Search for the cell housing the specified text and yield its (x, y) center coordinate. 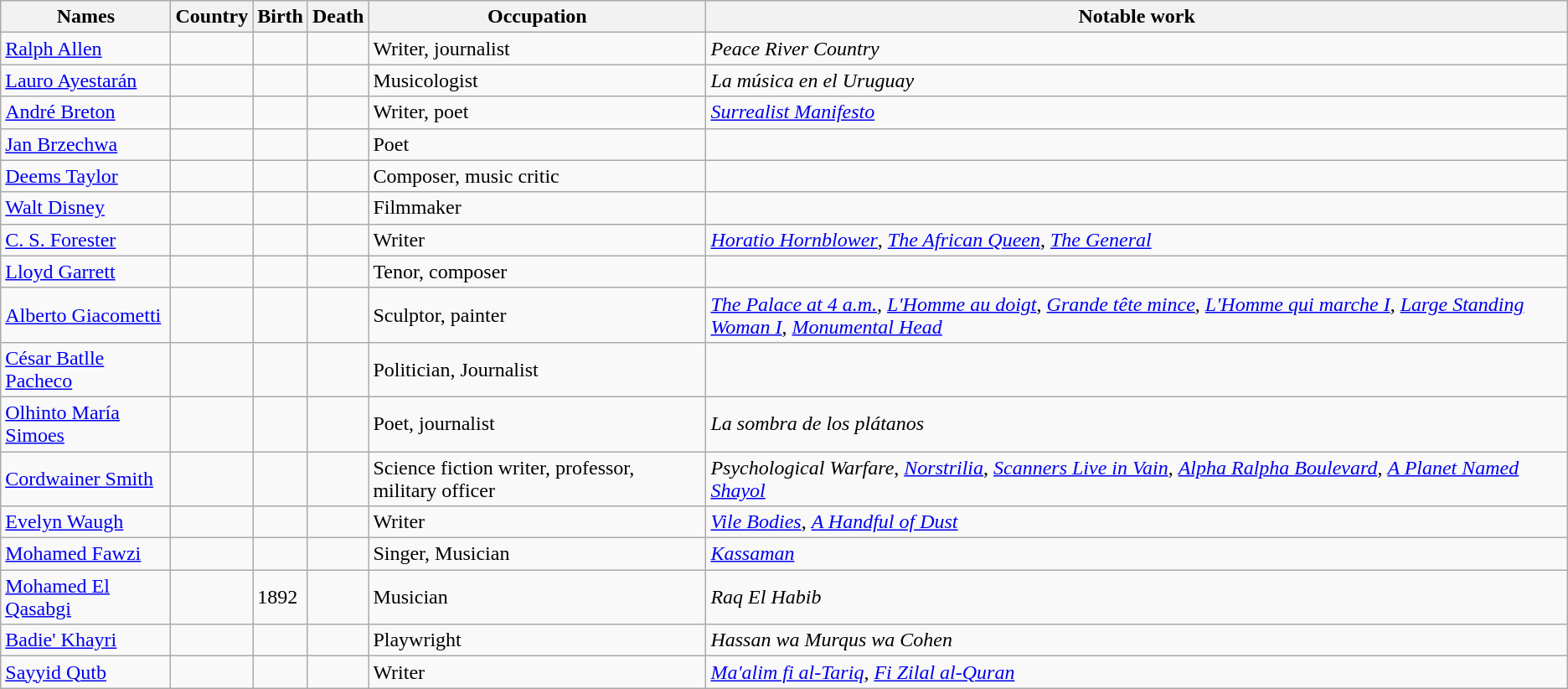
Ma'alim fi al-Tariq, Fi Zilal al-Quran (1137, 672)
Kassaman (1137, 554)
Evelyn Waugh (85, 522)
Raq El Habib (1137, 597)
Writer, poet (538, 112)
Ralph Allen (85, 49)
Notable work (1137, 17)
Sayyid Qutb (85, 672)
Vile Bodies, A Handful of Dust (1137, 522)
Tenor, composer (538, 272)
Singer, Musician (538, 554)
Peace River Country (1137, 49)
Science fiction writer, professor, military officer (538, 478)
Filmmaker (538, 208)
Musician (538, 597)
Sculptor, painter (538, 315)
Lauro Ayestarán (85, 80)
Badie' Khayri (85, 640)
Death (338, 17)
The Palace at 4 a.m., L'Homme au doigt, Grande tête mince, L'Homme qui marche I, Large Standing Woman I, Monumental Head (1137, 315)
Alberto Giacometti (85, 315)
Psychological Warfare, Norstrilia, Scanners Live in Vain, Alpha Ralpha Boulevard, A Planet Named Shayol (1137, 478)
Birth (281, 17)
Hassan wa Murqus wa Cohen (1137, 640)
Deems Taylor (85, 176)
La sombra de los plátanos (1137, 424)
César Batlle Pacheco (85, 369)
Occupation (538, 17)
Politician, Journalist (538, 369)
Cordwainer Smith (85, 478)
Musicologist (538, 80)
La música en el Uruguay (1137, 80)
Jan Brzechwa (85, 144)
Lloyd Garrett (85, 272)
Mohamed El Qasabgi (85, 597)
Poet, journalist (538, 424)
Mohamed Fawzi (85, 554)
Country (212, 17)
Composer, music critic (538, 176)
Surrealist Manifesto (1137, 112)
André Breton (85, 112)
Names (85, 17)
C. S. Forester (85, 240)
1892 (281, 597)
Playwright (538, 640)
Horatio Hornblower, The African Queen, The General (1137, 240)
Olhinto María Simoes (85, 424)
Walt Disney (85, 208)
Writer, journalist (538, 49)
Poet (538, 144)
